Return (x, y) of the center of cell containing provided text 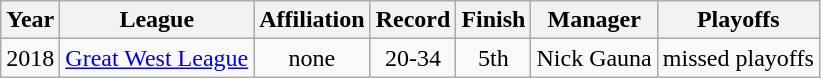
missed playoffs (738, 58)
Nick Gauna (594, 58)
Record (413, 20)
Manager (594, 20)
Great West League (157, 58)
Finish (494, 20)
2018 (30, 58)
Playoffs (738, 20)
Year (30, 20)
5th (494, 58)
League (157, 20)
none (312, 58)
20-34 (413, 58)
Affiliation (312, 20)
